Identify which cell holds the provided text, then report its (x, y) central coordinate. 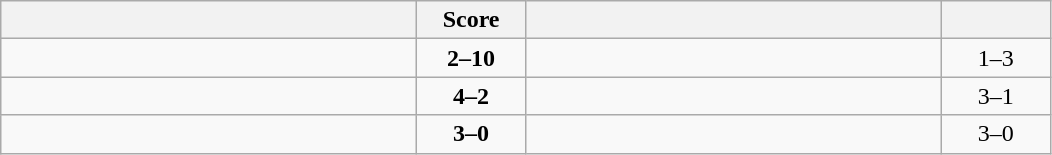
3–1 (996, 96)
1–3 (996, 58)
Score (472, 20)
2–10 (472, 58)
4–2 (472, 96)
